Scan for the cell matching the given text and deliver its (x, y) coordinate at center. 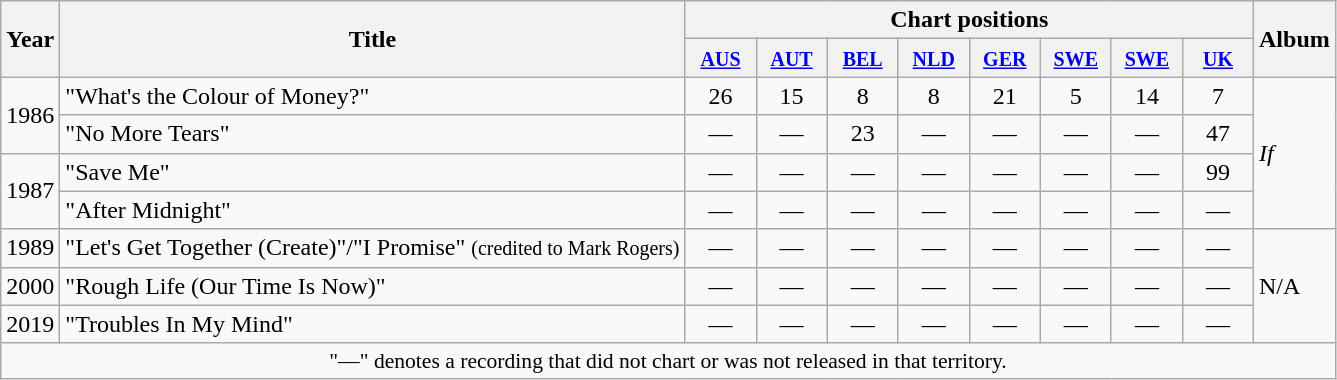
1986 (30, 115)
NLD (934, 58)
7 (1218, 96)
"What's the Colour of Money?" (372, 96)
If (1295, 153)
"Troubles In My Mind" (372, 324)
"Save Me" (372, 172)
47 (1218, 134)
"No More Tears" (372, 134)
"—" denotes a recording that did not chart or was not released in that territory. (668, 361)
"Rough Life (Our Time Is Now)" (372, 286)
26 (720, 96)
21 (1004, 96)
2019 (30, 324)
1989 (30, 248)
Year (30, 39)
GER (1004, 58)
AUT (792, 58)
99 (1218, 172)
BEL (862, 58)
15 (792, 96)
UK (1218, 58)
Album (1295, 39)
2000 (30, 286)
"After Midnight" (372, 210)
Title (372, 39)
"Let's Get Together (Create)"/"I Promise" (credited to Mark Rogers) (372, 248)
14 (1146, 96)
1987 (30, 191)
AUS (720, 58)
N/A (1295, 286)
23 (862, 134)
5 (1076, 96)
Chart positions (969, 20)
